Identify which cell holds the provided text, then report its [x, y] central coordinate. 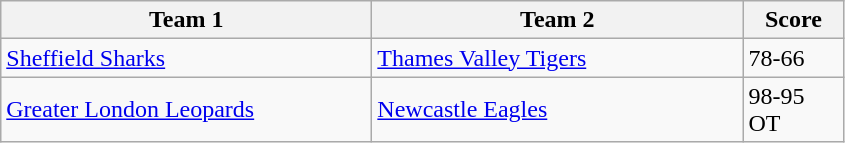
98-95 OT [794, 110]
Sheffield Sharks [186, 58]
Newcastle Eagles [558, 110]
78-66 [794, 58]
Greater London Leopards [186, 110]
Team 1 [186, 20]
Score [794, 20]
Team 2 [558, 20]
Thames Valley Tigers [558, 58]
